From the cell containing the given text, extract its center point as [X, Y] coordinate. 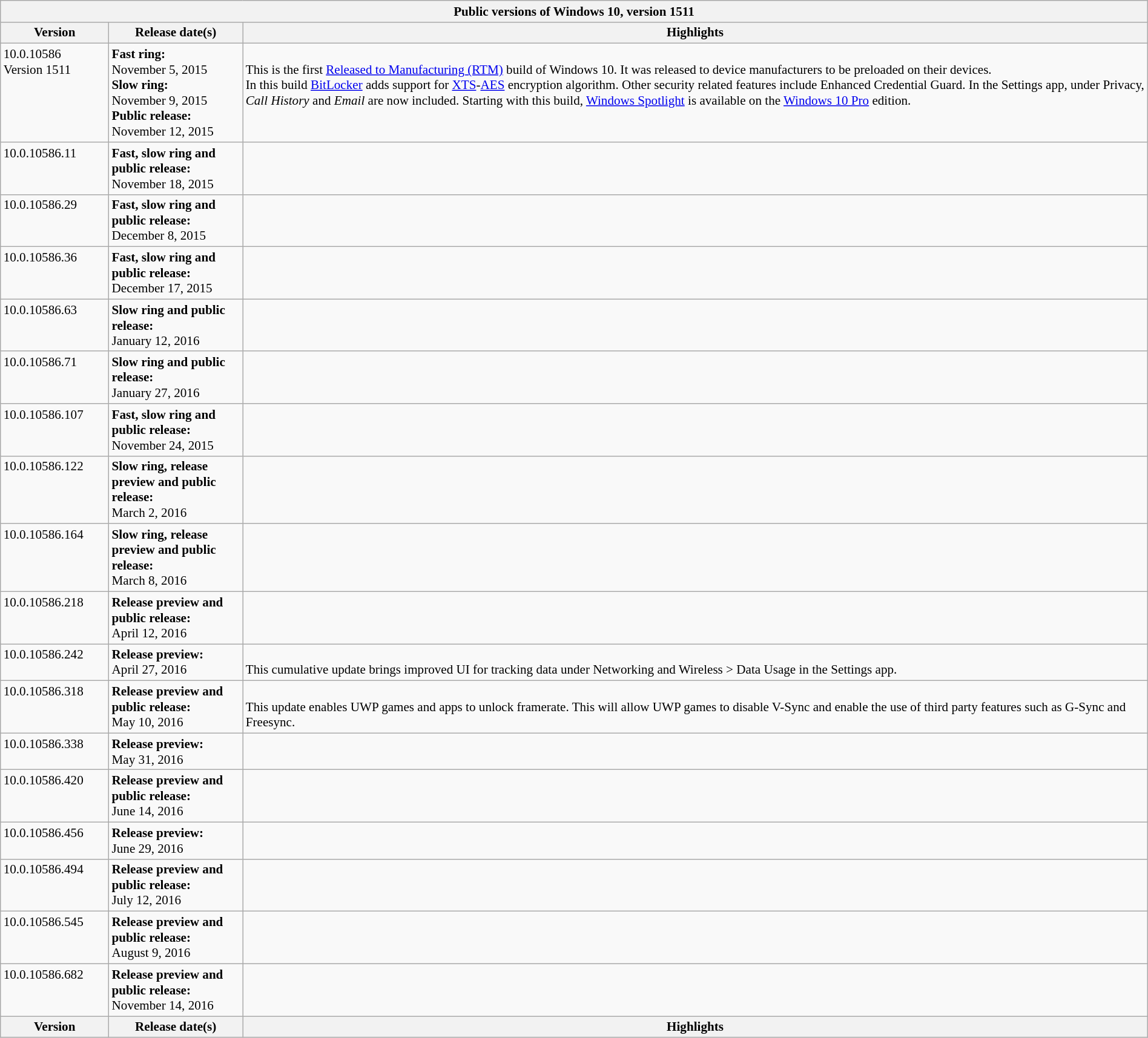
10.0.10586.71 [54, 377]
10.0.10586.545 [54, 938]
10.0.10586.218 [54, 617]
10.0.10586.682 [54, 990]
10.0.10586.318 [54, 707]
Fast, slow ring and public release:December 8, 2015 [176, 220]
Release preview and public release:July 12, 2016 [176, 885]
Fast, slow ring and public release:November 18, 2015 [176, 168]
10.0.10586.107 [54, 430]
This cumulative update brings improved UI for tracking data under Networking and Wireless > Data Usage in the Settings app. [695, 662]
10.0.10586.420 [54, 796]
10.0.10586.242 [54, 662]
Release preview:April 27, 2016 [176, 662]
10.0.10586.122 [54, 490]
10.0.10586.29 [54, 220]
Release preview:June 29, 2016 [176, 840]
Slow ring, release preview and public release:March 8, 2016 [176, 557]
Release preview and public release:April 12, 2016 [176, 617]
10.0.10586Version 1511 [54, 93]
10.0.10586.63 [54, 325]
10.0.10586.36 [54, 273]
Slow ring and public release:January 27, 2016 [176, 377]
Slow ring, release preview and public release:March 2, 2016 [176, 490]
Release preview and public release:November 14, 2016 [176, 990]
Release preview and public release:June 14, 2016 [176, 796]
10.0.10586.164 [54, 557]
Release preview and public release:May 10, 2016 [176, 707]
10.0.10586.494 [54, 885]
Fast, slow ring and public release:December 17, 2015 [176, 273]
Fast ring:November 5, 2015Slow ring:November 9, 2015Public release:November 12, 2015 [176, 93]
10.0.10586.11 [54, 168]
10.0.10586.338 [54, 752]
Release preview:May 31, 2016 [176, 752]
Fast, slow ring and public release:November 24, 2015 [176, 430]
10.0.10586.456 [54, 840]
Slow ring and public release:January 12, 2016 [176, 325]
Release preview and public release:August 9, 2016 [176, 938]
Public versions of Windows 10, version 1511 [574, 11]
